Search for the cell housing the specified text and yield its [X, Y] center coordinate. 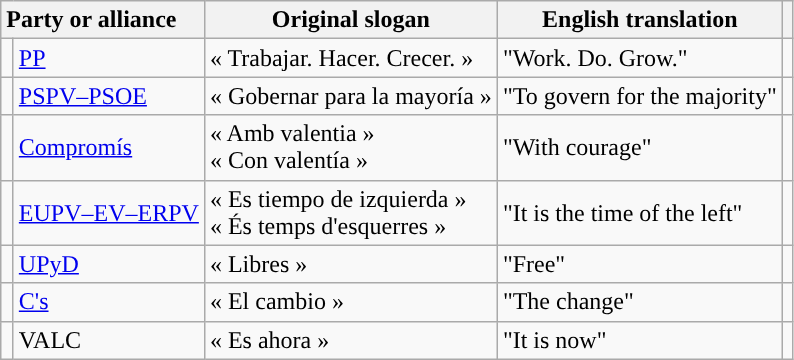
EUPV–EV–ERPV [108, 212]
« Gobernar para la mayoría » [350, 96]
« Es ahora » [350, 340]
"The change" [640, 302]
"To govern for the majority" [640, 96]
"It is the time of the left" [640, 212]
C's [108, 302]
« Libres » [350, 264]
Original slogan [350, 20]
"Free" [640, 264]
Party or alliance [103, 20]
« Amb valentia »« Con valentía » [350, 148]
Compromís [108, 148]
English translation [640, 20]
"With courage" [640, 148]
"It is now" [640, 340]
« El cambio » [350, 302]
"Work. Do. Grow." [640, 58]
« Trabajar. Hacer. Crecer. » [350, 58]
PSPV–PSOE [108, 96]
UPyD [108, 264]
« Es tiempo de izquierda »« És temps d'esquerres » [350, 212]
VALC [108, 340]
PP [108, 58]
